Return (X, Y) of the center of cell containing provided text 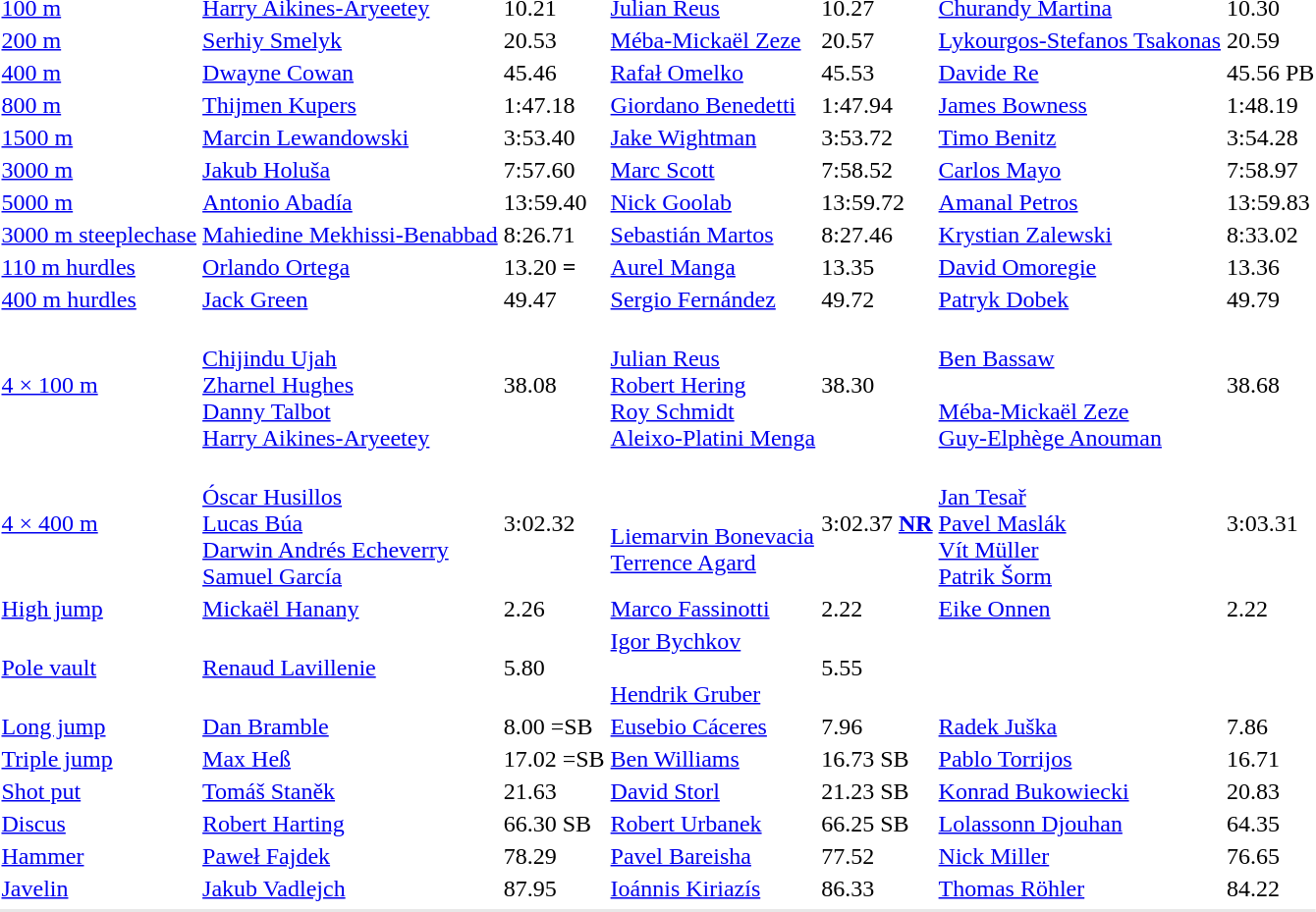
49.79 (1271, 299)
3000 m (99, 170)
1500 m (99, 137)
8.00 =SB (554, 726)
45.46 (554, 73)
110 m hurdles (99, 267)
1:47.18 (554, 105)
38.08 (554, 385)
Hammer (99, 856)
Javelin (99, 888)
3:53.72 (877, 137)
Ben BassawMéba-Mickaël ZezeGuy-Elphège Anouman (1079, 385)
Igor Bychkov Hendrik Gruber (713, 668)
Renaud Lavillenie (351, 668)
64.35 (1271, 824)
800 m (99, 105)
13.35 (877, 267)
Ioánnis Kiriazís (713, 888)
Paweł Fajdek (351, 856)
20.83 (1271, 791)
7:58.97 (1271, 170)
Krystian Zalewski (1079, 235)
400 m (99, 73)
Long jump (99, 726)
Méba-Mickaël Zeze (713, 40)
1:48.19 (1271, 105)
7:58.52 (877, 170)
Patryk Dobek (1079, 299)
Radek Juška (1079, 726)
13:59.40 (554, 202)
38.30 (877, 385)
Robert Urbanek (713, 824)
3:02.37 NR (877, 523)
Marcin Lewandowski (351, 137)
20.59 (1271, 40)
1:47.94 (877, 105)
3:53.40 (554, 137)
66.30 SB (554, 824)
Giordano Benedetti (713, 105)
86.33 (877, 888)
Chijindu UjahZharnel HughesDanny TalbotHarry Aikines-Aryeetey (351, 385)
Thomas Röhler (1079, 888)
Rafał Omelko (713, 73)
Serhiy Smelyk (351, 40)
Konrad Bukowiecki (1079, 791)
13.36 (1271, 267)
78.29 (554, 856)
Ben Williams (713, 759)
66.25 SB (877, 824)
Lolassonn Djouhan (1079, 824)
4 × 100 m (99, 385)
8:26.71 (554, 235)
Óscar HusillosLucas BúaDarwin Andrés EcheverrySamuel García (351, 523)
Carlos Mayo (1079, 170)
Mickaël Hanany (351, 609)
Discus (99, 824)
7:57.60 (554, 170)
17.02 =SB (554, 759)
Pablo Torrijos (1079, 759)
49.72 (877, 299)
8:33.02 (1271, 235)
3:03.31 (1271, 523)
7.96 (877, 726)
3:02.32 (554, 523)
Julian ReusRobert HeringRoy SchmidtAleixo-Platini Menga (713, 385)
Davide Re (1079, 73)
4 × 400 m (99, 523)
87.95 (554, 888)
Jan TesařPavel MaslákVít MüllerPatrik Šorm (1079, 523)
Liemarvin BonevaciaTerrence Agard (713, 523)
16.73 SB (877, 759)
400 m hurdles (99, 299)
Jakub Holuša (351, 170)
13:59.72 (877, 202)
5000 m (99, 202)
Jack Green (351, 299)
21.23 SB (877, 791)
Tomáš Staněk (351, 791)
13.20 = (554, 267)
13:59.83 (1271, 202)
Robert Harting (351, 824)
Lykourgos-Stefanos Tsakonas (1079, 40)
Triple jump (99, 759)
High jump (99, 609)
45.56 PB (1271, 73)
16.71 (1271, 759)
77.52 (877, 856)
Marc Scott (713, 170)
Antonio Abadía (351, 202)
Eusebio Cáceres (713, 726)
Marco Fassinotti (713, 609)
38.68 (1271, 385)
7.86 (1271, 726)
David Omoregie (1079, 267)
Thijmen Kupers (351, 105)
2.26 (554, 609)
5.55 (877, 668)
5.80 (554, 668)
Jakub Vadlejch (351, 888)
8:27.46 (877, 235)
Amanal Petros (1079, 202)
20.57 (877, 40)
84.22 (1271, 888)
21.63 (554, 791)
Sergio Fernández (713, 299)
49.47 (554, 299)
Timo Benitz (1079, 137)
Jake Wightman (713, 137)
Orlando Ortega (351, 267)
3:54.28 (1271, 137)
20.53 (554, 40)
200 m (99, 40)
Shot put (99, 791)
Dan Bramble (351, 726)
Sebastián Martos (713, 235)
76.65 (1271, 856)
3000 m steeplechase (99, 235)
Max Heß (351, 759)
David Storl (713, 791)
Nick Goolab (713, 202)
Nick Miller (1079, 856)
Aurel Manga (713, 267)
Eike Onnen (1079, 609)
Mahiedine Mekhissi-Benabbad (351, 235)
James Bowness (1079, 105)
Dwayne Cowan (351, 73)
Pole vault (99, 668)
45.53 (877, 73)
Pavel Bareisha (713, 856)
